Scan for the cell matching the given text and deliver its (x, y) coordinate at center. 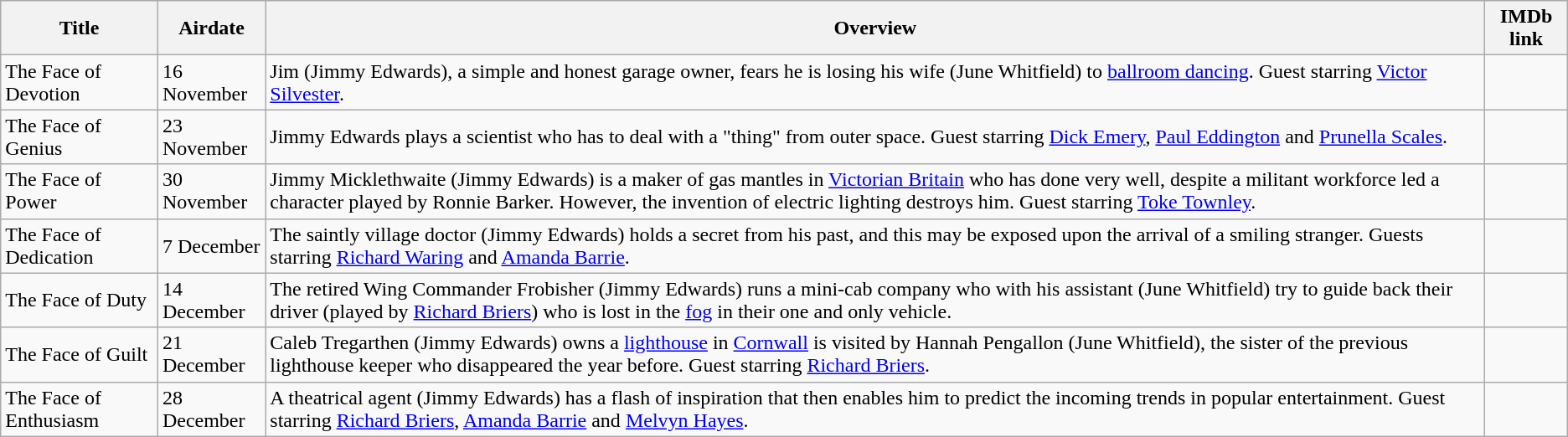
Overview (875, 28)
16 November (211, 82)
The Face of Guilt (80, 355)
Jimmy Edwards plays a scientist who has to deal with a "thing" from outer space. Guest starring Dick Emery, Paul Eddington and Prunella Scales. (875, 137)
Title (80, 28)
30 November (211, 191)
The Face of Enthusiasm (80, 409)
The Face of Power (80, 191)
The Face of Dedication (80, 246)
The Face of Duty (80, 300)
The Face of Genius (80, 137)
23 November (211, 137)
14 December (211, 300)
IMDb link (1526, 28)
Airdate (211, 28)
28 December (211, 409)
21 December (211, 355)
7 December (211, 246)
The Face of Devotion (80, 82)
